Return the [X, Y] coordinate for the center point of the cell that contains the specified text.  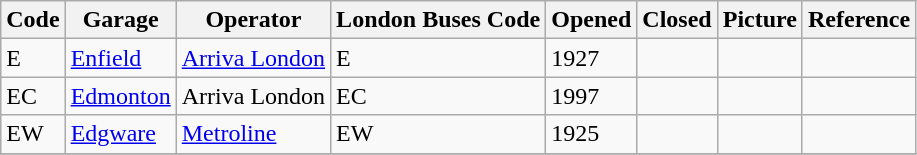
Opened [592, 20]
Picture [760, 20]
Operator [253, 20]
Edmonton [120, 96]
London Buses Code [438, 20]
1997 [592, 96]
Metroline [253, 134]
1927 [592, 58]
Closed [677, 20]
Garage [120, 20]
Reference [858, 20]
Code [33, 20]
1925 [592, 134]
Enfield [120, 58]
Edgware [120, 134]
